From the cell containing the given text, extract its center point as [x, y] coordinate. 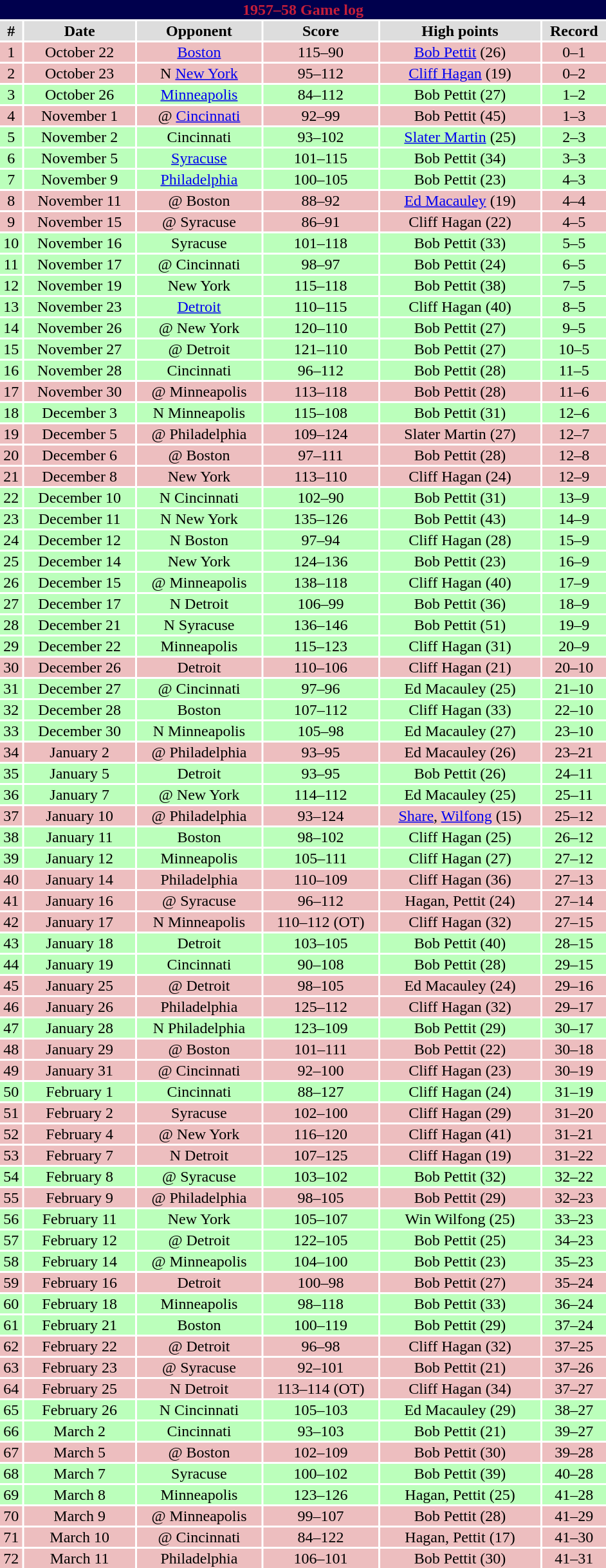
December 28 [80, 710]
Bob Pettit (25) [461, 1240]
110–112 (OT) [320, 922]
138–118 [320, 582]
102–100 [320, 1113]
30 [12, 667]
December 12 [80, 540]
31–20 [574, 1113]
November 16 [80, 243]
5–5 [574, 243]
103–105 [320, 943]
107–125 [320, 1155]
10 [12, 243]
41–28 [574, 1495]
November 11 [80, 201]
11–6 [574, 392]
December 26 [80, 667]
58 [12, 1261]
Bob Pettit (34) [461, 158]
February 8 [80, 1176]
23–21 [574, 752]
December 30 [80, 731]
98–118 [320, 1304]
123–109 [320, 1028]
93–102 [320, 137]
63 [12, 1367]
92–100 [320, 1070]
37–24 [574, 1325]
February 23 [80, 1367]
135–126 [320, 519]
115–108 [320, 413]
96–98 [320, 1346]
11–5 [574, 370]
8–5 [574, 307]
86–91 [320, 222]
31–21 [574, 1134]
41–31 [574, 1558]
January 2 [80, 752]
December 11 [80, 519]
88–127 [320, 1092]
43 [12, 943]
122–105 [320, 1240]
52 [12, 1134]
Bob Pettit (36) [461, 604]
December 27 [80, 689]
Slater Martin (27) [461, 434]
31 [12, 689]
14–9 [574, 519]
15–9 [574, 540]
February 12 [80, 1240]
November 28 [80, 370]
36–24 [574, 1304]
105–103 [320, 1410]
92–99 [320, 116]
98–102 [320, 837]
December 3 [80, 413]
N Philadelphia [199, 1028]
95–112 [320, 73]
59 [12, 1283]
November 19 [80, 285]
Cliff Hagan (25) [461, 837]
92–101 [320, 1367]
Cliff Hagan (33) [461, 710]
March 8 [80, 1495]
13–9 [574, 498]
93–103 [320, 1431]
25–11 [574, 795]
10–5 [574, 349]
84–122 [320, 1537]
January 31 [80, 1070]
97–111 [320, 455]
39–28 [574, 1452]
December 14 [80, 561]
Bob Pettit (39) [461, 1473]
23–10 [574, 731]
113–114 (OT) [320, 1389]
100–105 [320, 179]
102–109 [320, 1452]
27–15 [574, 922]
110–106 [320, 667]
99–107 [320, 1516]
136–146 [320, 625]
41–29 [574, 1516]
28–15 [574, 943]
Cliff Hagan (28) [461, 540]
16 [12, 370]
90–108 [320, 964]
9 [12, 222]
20 [12, 455]
65 [12, 1410]
3 [12, 95]
Bob Pettit (40) [461, 943]
5 [12, 137]
72 [12, 1558]
14 [12, 328]
February 25 [80, 1389]
22–10 [574, 710]
93–124 [320, 816]
Share, Wilfong (15) [461, 816]
24 [12, 540]
Cliff Hagan (23) [461, 1070]
107–112 [320, 710]
104–100 [320, 1261]
106–99 [320, 604]
35–24 [574, 1283]
100–102 [320, 1473]
December 10 [80, 498]
101–118 [320, 243]
November 26 [80, 328]
61 [12, 1325]
25 [12, 561]
9–5 [574, 328]
November 5 [80, 158]
Cliff Hagan (41) [461, 1134]
3–3 [574, 158]
12 [12, 285]
106–101 [320, 1558]
6 [12, 158]
Cliff Hagan (22) [461, 222]
March 9 [80, 1516]
March 11 [80, 1558]
25–12 [574, 816]
4 [12, 116]
January 16 [80, 901]
November 2 [80, 137]
88–92 [320, 201]
1957–58 Game log [303, 10]
2–3 [574, 137]
60 [12, 1304]
Bob Pettit (45) [461, 116]
2 [12, 73]
109–124 [320, 434]
0–1 [574, 52]
December 5 [80, 434]
66 [12, 1431]
November 27 [80, 349]
February 9 [80, 1198]
57 [12, 1240]
8 [12, 201]
November 9 [80, 179]
49 [12, 1070]
4–3 [574, 179]
116–120 [320, 1134]
35 [12, 773]
20–10 [574, 667]
N Boston [199, 540]
24–11 [574, 773]
4–5 [574, 222]
Hagan, Pettit (24) [461, 901]
1 [12, 52]
November 15 [80, 222]
98–97 [320, 264]
12–6 [574, 413]
37 [12, 816]
19–9 [574, 625]
55 [12, 1198]
February 26 [80, 1410]
December 8 [80, 476]
48 [12, 1049]
Cliff Hagan (21) [461, 667]
105–98 [320, 731]
Bob Pettit (32) [461, 1176]
32 [12, 710]
Bob Pettit (24) [461, 264]
28 [12, 625]
115–123 [320, 646]
Cliff Hagan (34) [461, 1389]
26–12 [574, 837]
102–90 [320, 498]
27–13 [574, 879]
121–110 [320, 349]
30–18 [574, 1049]
February 21 [80, 1325]
113–118 [320, 392]
32–22 [574, 1176]
100–98 [320, 1283]
December 21 [80, 625]
38–27 [574, 1410]
November 17 [80, 264]
40–28 [574, 1473]
39–27 [574, 1431]
101–115 [320, 158]
110–109 [320, 879]
Bob Pettit (51) [461, 625]
100–119 [320, 1325]
January 12 [80, 858]
January 5 [80, 773]
29 [12, 646]
Ed Macauley (27) [461, 731]
Win Wilfong (25) [461, 1219]
62 [12, 1346]
46 [12, 1007]
27–12 [574, 858]
33–23 [574, 1219]
123–126 [320, 1495]
113–110 [320, 476]
1–3 [574, 116]
January 19 [80, 964]
February 22 [80, 1346]
Ed Macauley (26) [461, 752]
29–17 [574, 1007]
January 7 [80, 795]
December 15 [80, 582]
February 1 [80, 1092]
15 [12, 349]
October 23 [80, 73]
11 [12, 264]
Cliff Hagan (29) [461, 1113]
31–19 [574, 1092]
1–2 [574, 95]
12–8 [574, 455]
Bob Pettit (38) [461, 285]
70 [12, 1516]
41 [12, 901]
35–23 [574, 1261]
Bob Pettit (22) [461, 1049]
Date [80, 31]
71 [12, 1537]
January 18 [80, 943]
32–23 [574, 1198]
December 6 [80, 455]
October 26 [80, 95]
January 10 [80, 816]
# [12, 31]
March 2 [80, 1431]
18 [12, 413]
Hagan, Pettit (17) [461, 1537]
29–16 [574, 986]
November 1 [80, 116]
February 18 [80, 1304]
16–9 [574, 561]
38 [12, 837]
27–14 [574, 901]
84–112 [320, 95]
36 [12, 795]
January 29 [80, 1049]
Cliff Hagan (31) [461, 646]
97–96 [320, 689]
March 7 [80, 1473]
20–9 [574, 646]
41–30 [574, 1537]
6–5 [574, 264]
November 23 [80, 307]
45 [12, 986]
33 [12, 731]
High points [461, 31]
November 30 [80, 392]
17 [12, 392]
21–10 [574, 689]
December 17 [80, 604]
22 [12, 498]
12–9 [574, 476]
105–107 [320, 1219]
N Syracuse [199, 625]
21 [12, 476]
February 2 [80, 1113]
97–94 [320, 540]
February 14 [80, 1261]
26 [12, 582]
February 4 [80, 1134]
Hagan, Pettit (25) [461, 1495]
23 [12, 519]
31–22 [574, 1155]
64 [12, 1389]
120–110 [320, 328]
January 25 [80, 986]
7–5 [574, 285]
53 [12, 1155]
125–112 [320, 1007]
50 [12, 1092]
February 7 [80, 1155]
Ed Macauley (24) [461, 986]
Slater Martin (25) [461, 137]
34 [12, 752]
124–136 [320, 561]
7 [12, 179]
Cliff Hagan (36) [461, 879]
Record [574, 31]
19 [12, 434]
115–118 [320, 285]
115–90 [320, 52]
Score [320, 31]
29–15 [574, 964]
18–9 [574, 604]
Cliff Hagan (27) [461, 858]
27 [12, 604]
30–17 [574, 1028]
January 26 [80, 1007]
40 [12, 879]
January 11 [80, 837]
October 22 [80, 52]
January 14 [80, 879]
47 [12, 1028]
51 [12, 1113]
17–9 [574, 582]
Opponent [199, 31]
Bob Pettit (43) [461, 519]
39 [12, 858]
March 10 [80, 1537]
12–7 [574, 434]
34–23 [574, 1240]
69 [12, 1495]
Ed Macauley (29) [461, 1410]
Ed Macauley (19) [461, 201]
110–115 [320, 307]
42 [12, 922]
54 [12, 1176]
February 11 [80, 1219]
December 22 [80, 646]
January 28 [80, 1028]
March 5 [80, 1452]
February 16 [80, 1283]
37–26 [574, 1367]
4–4 [574, 201]
105–111 [320, 858]
44 [12, 964]
56 [12, 1219]
37–25 [574, 1346]
37–27 [574, 1389]
114–112 [320, 795]
0–2 [574, 73]
13 [12, 307]
30–19 [574, 1070]
January 17 [80, 922]
101–111 [320, 1049]
68 [12, 1473]
103–102 [320, 1176]
67 [12, 1452]
